Extract the [X, Y] coordinate from the center of the cell holding the provided text.  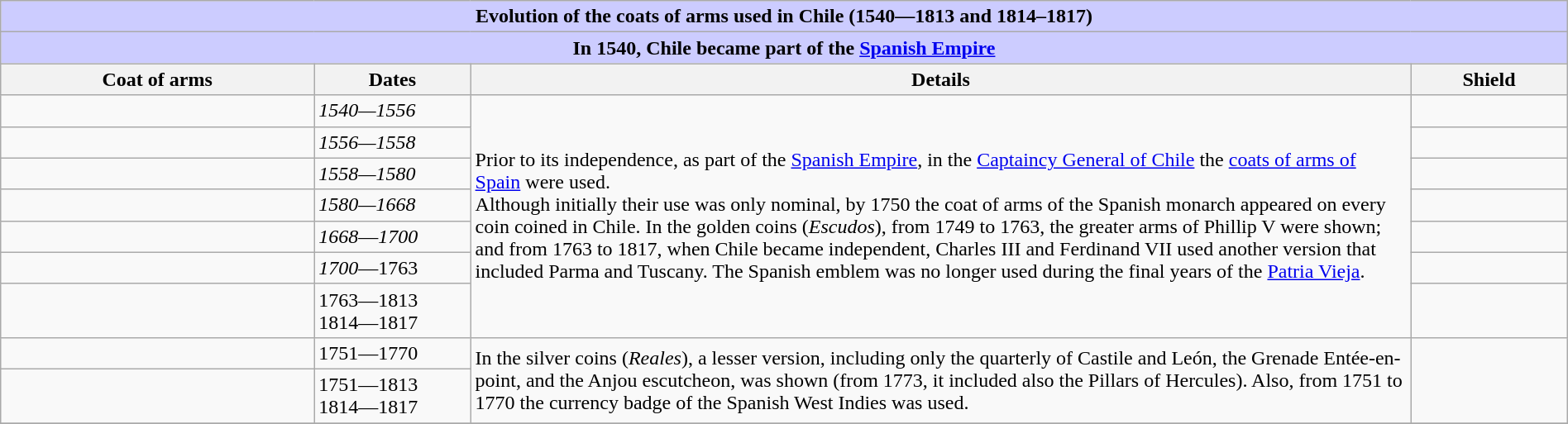
1668—1700 [392, 236]
Coat of arms [157, 79]
Dates [392, 79]
1700—1763 [392, 268]
1540—1556 [392, 111]
Details [941, 79]
In 1540, Chile became part of the Spanish Empire [784, 48]
Evolution of the coats of arms used in Chile (1540—1813 and 1814–1817) [784, 17]
1751—1770 [392, 353]
1751—18131814—1817 [392, 395]
1558—1580 [392, 174]
1763—18131814—1817 [392, 311]
Shield [1489, 79]
1556—1558 [392, 142]
1580—1668 [392, 205]
